Capture the cell that displays the provided text and extract its (X, Y) central coordinate. 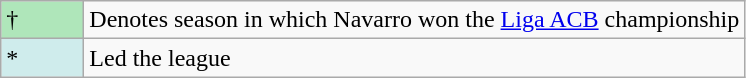
Led the league (414, 58)
† (42, 20)
Denotes season in which Navarro won the Liga ACB championship (414, 20)
* (42, 58)
